From the cell containing the given text, extract its center point as (X, Y) coordinate. 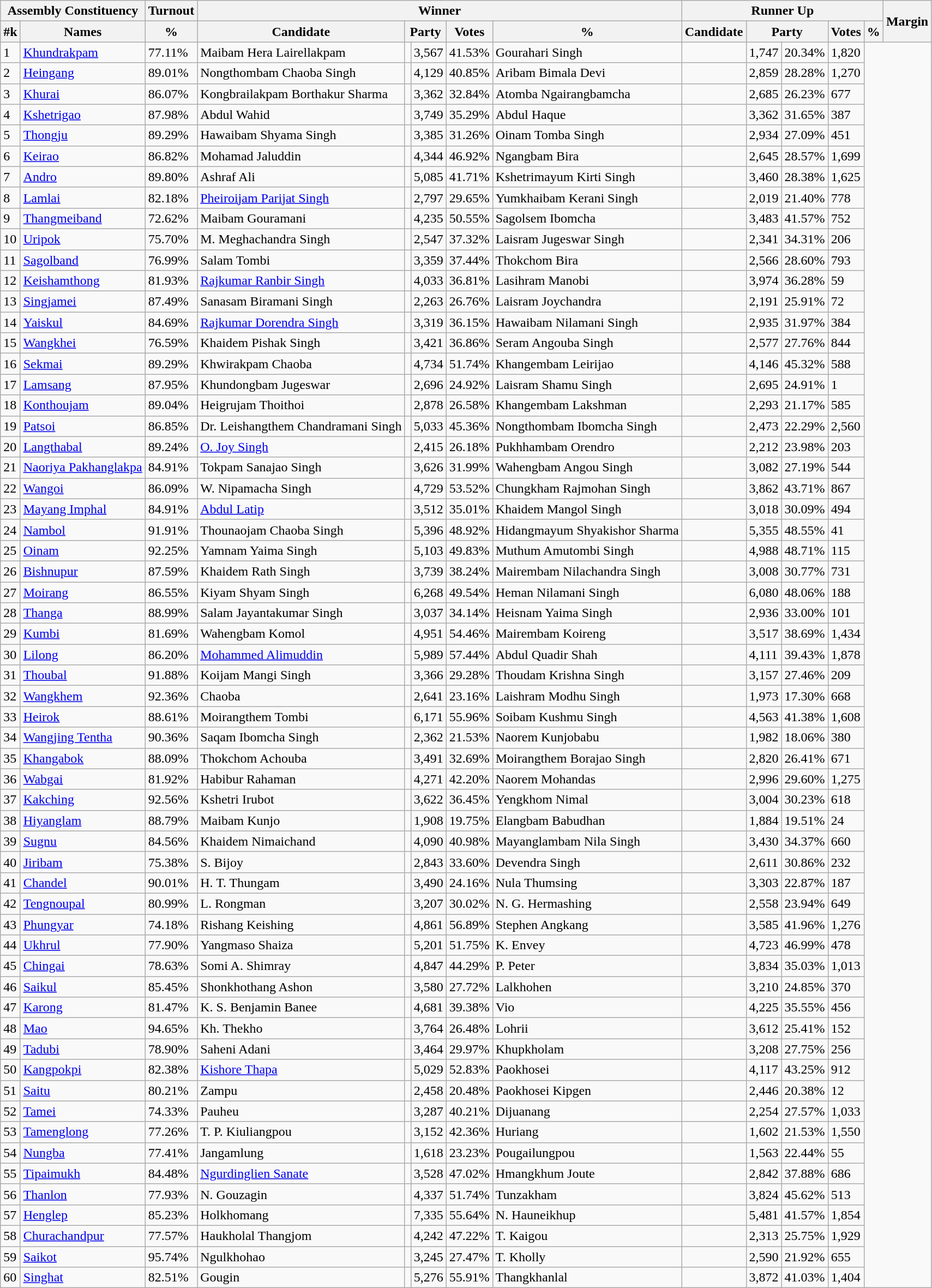
Gougin (301, 1278)
40 (10, 862)
40.21% (469, 1111)
370 (846, 987)
36.45% (469, 800)
25.75% (805, 1236)
H. T. Thungam (301, 883)
Yaiskul (83, 322)
Keirao (83, 156)
4,337 (429, 1194)
Kishore Thapa (301, 1070)
203 (846, 447)
Lohrii (587, 1028)
14 (10, 322)
23.23% (469, 1153)
23.94% (805, 903)
7,335 (429, 1215)
4,988 (763, 550)
Chaoba (301, 696)
22.29% (805, 426)
Rajkumar Ranbir Singh (301, 281)
Dijuanang (587, 1111)
1,270 (846, 73)
21.17% (805, 405)
Karong (83, 1008)
513 (846, 1194)
Saikul (83, 987)
Heigrujam Thoithoi (301, 405)
20.38% (805, 1091)
Tamei (83, 1111)
57 (10, 1215)
24.16% (469, 883)
Khangembam Leirijao (587, 364)
Kongbrailakpam Borthakur Sharma (301, 94)
P. Peter (587, 966)
40.98% (469, 841)
N. Gouzagin (301, 1194)
Wangjing Tentha (83, 738)
82.51% (171, 1278)
3,421 (429, 343)
Khaidem Nimaichand (301, 841)
Chingai (83, 966)
17 (10, 385)
Heman Nilamani Singh (587, 592)
387 (846, 115)
72 (846, 302)
Nongthombam Chaoba Singh (301, 73)
49.83% (469, 550)
Salam Jayantakumar Singh (301, 613)
54 (10, 1153)
36.86% (469, 343)
Sagolsem Ibomcha (587, 218)
31.26% (469, 135)
1,982 (763, 738)
89.04% (171, 405)
S. Bijoy (301, 862)
6,171 (429, 717)
Thanga (83, 613)
2,685 (763, 94)
78.63% (171, 966)
54.46% (469, 634)
3,287 (429, 1111)
Mao (83, 1028)
1,625 (846, 177)
92.25% (171, 550)
2 (10, 73)
42 (10, 903)
152 (846, 1028)
O. Joy Singh (301, 447)
Laisram Shamu Singh (587, 385)
37.32% (469, 239)
89.24% (171, 447)
1,602 (763, 1132)
Henglep (83, 1215)
4 (10, 115)
77.26% (171, 1132)
Ukhrul (83, 945)
2,842 (763, 1173)
Laisram Jugeswar Singh (587, 239)
57.44% (469, 655)
89.80% (171, 177)
2,577 (763, 343)
38.24% (469, 571)
24.92% (469, 385)
4,681 (429, 1008)
25.91% (805, 302)
Mayang Imphal (83, 509)
Sanasam Biramani Singh (301, 302)
23.98% (805, 447)
77.57% (171, 1236)
94.65% (171, 1028)
3,008 (763, 571)
2,878 (429, 405)
K. Envey (587, 945)
Ngulkhohao (301, 1256)
47 (10, 1008)
3,622 (429, 800)
#k (10, 32)
3,834 (763, 966)
29.28% (469, 675)
256 (846, 1049)
43.25% (805, 1070)
85.23% (171, 1215)
55.64% (469, 1215)
34 (10, 738)
Khupkholam (587, 1049)
3,739 (429, 571)
Singhat (83, 1278)
3,567 (429, 52)
N. Hauneikhup (587, 1215)
95.74% (171, 1256)
26 (10, 571)
2,645 (763, 156)
Names (83, 32)
494 (846, 509)
Lamsang (83, 385)
6,080 (763, 592)
2,936 (763, 613)
3,528 (429, 1173)
81.47% (171, 1008)
Thangmeiband (83, 218)
4,129 (429, 73)
43 (10, 925)
3,483 (763, 218)
478 (846, 945)
5,201 (429, 945)
56.89% (469, 925)
451 (846, 135)
Heisnam Yaima Singh (587, 613)
Abdul Haque (587, 115)
Lasihram Manobi (587, 281)
6 (10, 156)
1,973 (763, 696)
1,747 (763, 52)
81.93% (171, 281)
867 (846, 488)
M. Meghachandra Singh (301, 239)
28.38% (805, 177)
22.44% (805, 1153)
206 (846, 239)
75.38% (171, 862)
2,263 (429, 302)
46.92% (469, 156)
2,590 (763, 1256)
3,210 (763, 987)
4,117 (763, 1070)
3,512 (429, 509)
5,355 (763, 530)
660 (846, 841)
4,090 (429, 841)
Churachandpur (83, 1236)
4,111 (763, 655)
Pheiroijam Parijat Singh (301, 197)
Kiyam Shyam Singh (301, 592)
1,013 (846, 966)
2,446 (763, 1091)
28.57% (805, 156)
5,989 (429, 655)
Lilong (83, 655)
3,385 (429, 135)
77.93% (171, 1194)
Naoriya Pakhanglakpa (83, 468)
50 (10, 1070)
Mohamad Jaluddin (301, 156)
85.45% (171, 987)
Abdul Latip (301, 509)
84.48% (171, 1173)
Tipaimukh (83, 1173)
Singjamei (83, 302)
Khundrakpam (83, 52)
27.19% (805, 468)
384 (846, 322)
22.87% (805, 883)
2,696 (429, 385)
33.60% (469, 862)
88.61% (171, 717)
649 (846, 903)
45 (10, 966)
4,235 (429, 218)
15 (10, 343)
Gourahari Singh (587, 52)
5 (10, 135)
Huriang (587, 1132)
3,004 (763, 800)
Jangamlung (301, 1153)
Yengkhom Nimal (587, 800)
Uripok (83, 239)
Saitu (83, 1091)
Margin (907, 21)
Shonkhothang Ashon (301, 987)
16 (10, 364)
2,313 (763, 1236)
3,319 (429, 322)
6,268 (429, 592)
Hawaibam Shyama Singh (301, 135)
45.36% (469, 426)
Bishnupur (83, 571)
3,517 (763, 634)
36.81% (469, 281)
Konthoujam (83, 405)
30.09% (805, 509)
2,560 (846, 426)
31.97% (805, 322)
Abdul Wahid (301, 115)
29.60% (805, 779)
Thoudam Krishna Singh (587, 675)
2,935 (763, 322)
Moirang (83, 592)
Mairembam Koireng (587, 634)
27 (10, 592)
Nungba (83, 1153)
77.41% (171, 1153)
Holkhomang (301, 1215)
25 (10, 550)
47.22% (469, 1236)
Zampu (301, 1091)
56 (10, 1194)
27.46% (805, 675)
3,464 (429, 1049)
49 (10, 1049)
51 (10, 1091)
5,481 (763, 1215)
3,208 (763, 1049)
Tengnoupal (83, 903)
53 (10, 1132)
55.91% (469, 1278)
35 (10, 758)
Oinam (83, 550)
46.99% (805, 945)
1,854 (846, 1215)
Wangkhem (83, 696)
Maibam Hera Lairellakpam (301, 52)
Tunzakham (587, 1194)
27.75% (805, 1049)
Haukholal Thangjom (301, 1236)
3,872 (763, 1278)
7 (10, 177)
585 (846, 405)
3,974 (763, 281)
668 (846, 696)
90.01% (171, 883)
35.55% (805, 1008)
Kumbi (83, 634)
4,729 (429, 488)
4,033 (429, 281)
Mairembam Nilachandra Singh (587, 571)
Runner Up (782, 11)
4,225 (763, 1008)
3,612 (763, 1028)
2,293 (763, 405)
77.90% (171, 945)
Koijam Mangi Singh (301, 675)
76.99% (171, 260)
Moirangthem Borajao Singh (587, 758)
3,626 (429, 468)
1,276 (846, 925)
28 (10, 613)
34.37% (805, 841)
232 (846, 862)
3,491 (429, 758)
Heingang (83, 73)
588 (846, 364)
4,734 (429, 364)
731 (846, 571)
8 (10, 197)
Soibam Kushmu Singh (587, 717)
Elangbam Babudhan (587, 820)
20 (10, 447)
Khwirakpam Chaoba (301, 364)
Naorem Kunjobabu (587, 738)
24.85% (805, 987)
35.03% (805, 966)
Muthum Amutombi Singh (587, 550)
30.02% (469, 903)
Saqam Ibomcha Singh (301, 738)
30.77% (805, 571)
26.18% (469, 447)
43.71% (805, 488)
4,344 (429, 156)
92.36% (171, 696)
41.96% (805, 925)
Paokhosei Kipgen (587, 1091)
78.90% (171, 1049)
5,396 (429, 530)
Kangpokpi (83, 1070)
4,242 (429, 1236)
40.85% (469, 73)
1,820 (846, 52)
Ashraf Ali (301, 177)
3,460 (763, 177)
Pougailungpou (587, 1153)
48.92% (469, 530)
1,563 (763, 1153)
92.56% (171, 800)
51.75% (469, 945)
86.85% (171, 426)
75.70% (171, 239)
Heirok (83, 717)
74.33% (171, 1111)
912 (846, 1070)
1,618 (429, 1153)
1,275 (846, 779)
Oinam Tomba Singh (587, 135)
53.52% (469, 488)
Turnout (171, 11)
31.65% (805, 115)
793 (846, 260)
44.29% (469, 966)
2,212 (763, 447)
Kshetrigao (83, 115)
Rishang Keishing (301, 925)
Ngangbam Bira (587, 156)
30 (10, 655)
9 (10, 218)
Chandel (83, 883)
L. Rongman (301, 903)
27.76% (805, 343)
380 (846, 738)
4,271 (429, 779)
21.92% (805, 1256)
671 (846, 758)
32 (10, 696)
Vio (587, 1008)
27.57% (805, 1111)
Saikot (83, 1256)
91.88% (171, 675)
5,085 (429, 177)
34.14% (469, 613)
Nambol (83, 530)
Wahengbam Komol (301, 634)
Kakching (83, 800)
Nongthombam Ibomcha Singh (587, 426)
Paokhosei (587, 1070)
28.60% (805, 260)
Thongju (83, 135)
28.28% (805, 73)
49.54% (469, 592)
Maibam Kunjo (301, 820)
101 (846, 613)
52.83% (469, 1070)
1,884 (763, 820)
23 (10, 509)
82.38% (171, 1070)
84.69% (171, 322)
618 (846, 800)
30.23% (805, 800)
87.59% (171, 571)
30.86% (805, 862)
655 (846, 1256)
18 (10, 405)
26.76% (469, 302)
Aribam Bimala Devi (587, 73)
T. Kaigou (587, 1236)
20.34% (805, 52)
1,929 (846, 1236)
Tokpam Sanajao Singh (301, 468)
188 (846, 592)
36.28% (805, 281)
Langthabal (83, 447)
18.06% (805, 738)
Thoubal (83, 675)
3 (10, 94)
4,146 (763, 364)
1,608 (846, 717)
2,558 (763, 903)
3,580 (429, 987)
19.51% (805, 820)
Keishamthong (83, 281)
3,359 (429, 260)
48.55% (805, 530)
Winner (440, 11)
Habibur Rahaman (301, 779)
5,103 (429, 550)
Khangembam Lakshman (587, 405)
39.43% (805, 655)
Kshetri Irubot (301, 800)
20.48% (469, 1091)
38.69% (805, 634)
13 (10, 302)
2,934 (763, 135)
Yangmaso Shaiza (301, 945)
48.71% (805, 550)
3,207 (429, 903)
Thanlon (83, 1194)
3,245 (429, 1256)
Khurai (83, 94)
60 (10, 1278)
84.56% (171, 841)
3,490 (429, 883)
27.09% (805, 135)
37.88% (805, 1173)
23.16% (469, 696)
86.07% (171, 94)
33.00% (805, 613)
Sekmai (83, 364)
844 (846, 343)
22 (10, 488)
2,611 (763, 862)
41.38% (805, 717)
Laishram Modhu Singh (587, 696)
Devendra Singh (587, 862)
Saheni Adani (301, 1049)
W. Nipamacha Singh (301, 488)
88.99% (171, 613)
4,951 (429, 634)
Andro (83, 177)
778 (846, 197)
26.48% (469, 1028)
2,458 (429, 1091)
81.69% (171, 634)
3,152 (429, 1132)
Khaidem Mangol Singh (587, 509)
19 (10, 426)
Khaidem Rath Singh (301, 571)
36.15% (469, 322)
48 (10, 1028)
Sugnu (83, 841)
Ngurdinglien Sanate (301, 1173)
Mohammed Alimuddin (301, 655)
34.31% (805, 239)
21.40% (805, 197)
3,862 (763, 488)
Hmangkhum Joute (587, 1173)
50.55% (469, 218)
1,699 (846, 156)
39.38% (469, 1008)
4,563 (763, 717)
Hawaibam Nilamani Singh (587, 322)
K. S. Benjamin Banee (301, 1008)
17.30% (805, 696)
74.18% (171, 925)
26.23% (805, 94)
2,254 (763, 1111)
29.65% (469, 197)
1,033 (846, 1111)
Pauheu (301, 1111)
187 (846, 883)
2,820 (763, 758)
Maibam Gouramani (301, 218)
1,878 (846, 655)
Rajkumar Dorendra Singh (301, 322)
Abdul Quadir Shah (587, 655)
2,191 (763, 302)
2,019 (763, 197)
11 (10, 260)
Thokchom Achouba (301, 758)
26.58% (469, 405)
47.02% (469, 1173)
3,018 (763, 509)
90.36% (171, 738)
Tadubi (83, 1049)
3,585 (763, 925)
2,859 (763, 73)
82.18% (171, 197)
2,641 (429, 696)
Wahengbam Angou Singh (587, 468)
37 (10, 800)
456 (846, 1008)
2,415 (429, 447)
Chungkham Rajmohan Singh (587, 488)
115 (846, 550)
3,366 (429, 675)
Moirangthem Tombi (301, 717)
1,550 (846, 1132)
87.49% (171, 302)
27.72% (469, 987)
T. P. Kiuliangpou (301, 1132)
Hidangmayum Shyakishor Sharma (587, 530)
26.41% (805, 758)
3,824 (763, 1194)
Lamlai (83, 197)
76.59% (171, 343)
Thangkhanlal (587, 1278)
86.20% (171, 655)
86.82% (171, 156)
Yumkhaibam Kerani Singh (587, 197)
Kh. Thekho (301, 1028)
87.95% (171, 385)
Thokchom Bira (587, 260)
2,797 (429, 197)
44 (10, 945)
Sagolband (83, 260)
35.29% (469, 115)
544 (846, 468)
Mayanglambam Nila Singh (587, 841)
80.21% (171, 1091)
86.55% (171, 592)
41.71% (469, 177)
4,847 (429, 966)
2,843 (429, 862)
3,082 (763, 468)
19.75% (469, 820)
Kshetrimayum Kirti Singh (587, 177)
Dr. Leishangthem Chandramani Singh (301, 426)
81.92% (171, 779)
25.41% (805, 1028)
2,341 (763, 239)
Wangoi (83, 488)
45.62% (805, 1194)
29.97% (469, 1049)
3,764 (429, 1028)
48.06% (805, 592)
Salam Tombi (301, 260)
Thounaojam Chaoba Singh (301, 530)
2,566 (763, 260)
55.96% (469, 717)
52 (10, 1111)
Yamnam Yaima Singh (301, 550)
Wangkhei (83, 343)
89.01% (171, 73)
Lalkhohen (587, 987)
39 (10, 841)
Khundongbam Jugeswar (301, 385)
4,861 (429, 925)
5,029 (429, 1070)
686 (846, 1173)
77.11% (171, 52)
2,547 (429, 239)
Jiribam (83, 862)
33 (10, 717)
Stephen Angkang (587, 925)
21 (10, 468)
38 (10, 820)
2,996 (763, 779)
2,473 (763, 426)
27.47% (469, 1256)
5,276 (429, 1278)
Seram Angouba Singh (587, 343)
Phungyar (83, 925)
Assembly Constituency (73, 11)
1,404 (846, 1278)
86.09% (171, 488)
3,303 (763, 883)
41.53% (469, 52)
24.91% (805, 385)
91.91% (171, 530)
88.09% (171, 758)
N. G. Hermashing (587, 903)
Khangabok (83, 758)
2,362 (429, 738)
58 (10, 1236)
3,157 (763, 675)
Patsoi (83, 426)
31 (10, 675)
Somi A. Shimray (301, 966)
46 (10, 987)
32.69% (469, 758)
87.98% (171, 115)
32.84% (469, 94)
80.99% (171, 903)
3,037 (429, 613)
4,723 (763, 945)
1,908 (429, 820)
36 (10, 779)
2,695 (763, 385)
Khaidem Pishak Singh (301, 343)
42.36% (469, 1132)
37.44% (469, 260)
29 (10, 634)
10 (10, 239)
72.62% (171, 218)
88.79% (171, 820)
35.01% (469, 509)
Hiyanglam (83, 820)
1,434 (846, 634)
3,430 (763, 841)
45.32% (805, 364)
209 (846, 675)
Wabgai (83, 779)
Nula Thumsing (587, 883)
Tamenglong (83, 1132)
41.03% (805, 1278)
T. Kholly (587, 1256)
31.99% (469, 468)
Atomba Ngairangbamcha (587, 94)
3,749 (429, 115)
42.20% (469, 779)
Laisram Joychandra (587, 302)
5,033 (429, 426)
677 (846, 94)
Pukhhambam Orendro (587, 447)
Naorem Mohandas (587, 779)
752 (846, 218)
